Capture the cell that displays the provided text and extract its (x, y) central coordinate. 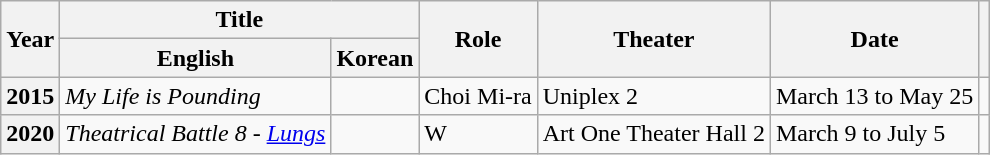
Year (30, 39)
My Life is Pounding (196, 96)
Uniplex 2 (654, 96)
2015 (30, 96)
English (196, 58)
Role (478, 39)
Title (240, 20)
W (478, 134)
Art One Theater Hall 2 (654, 134)
March 9 to July 5 (874, 134)
Date (874, 39)
Choi Mi-ra (478, 96)
2020 (30, 134)
Theater (654, 39)
Korean (375, 58)
Theatrical Battle 8 - Lungs (196, 134)
March 13 to May 25 (874, 96)
